Find where the given text appears and provide that cell's center as (x, y) coordinate. 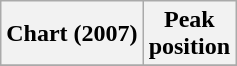
Chart (2007) (72, 34)
Peakposition (189, 34)
